Scan for the cell matching the given text and deliver its (X, Y) coordinate at center. 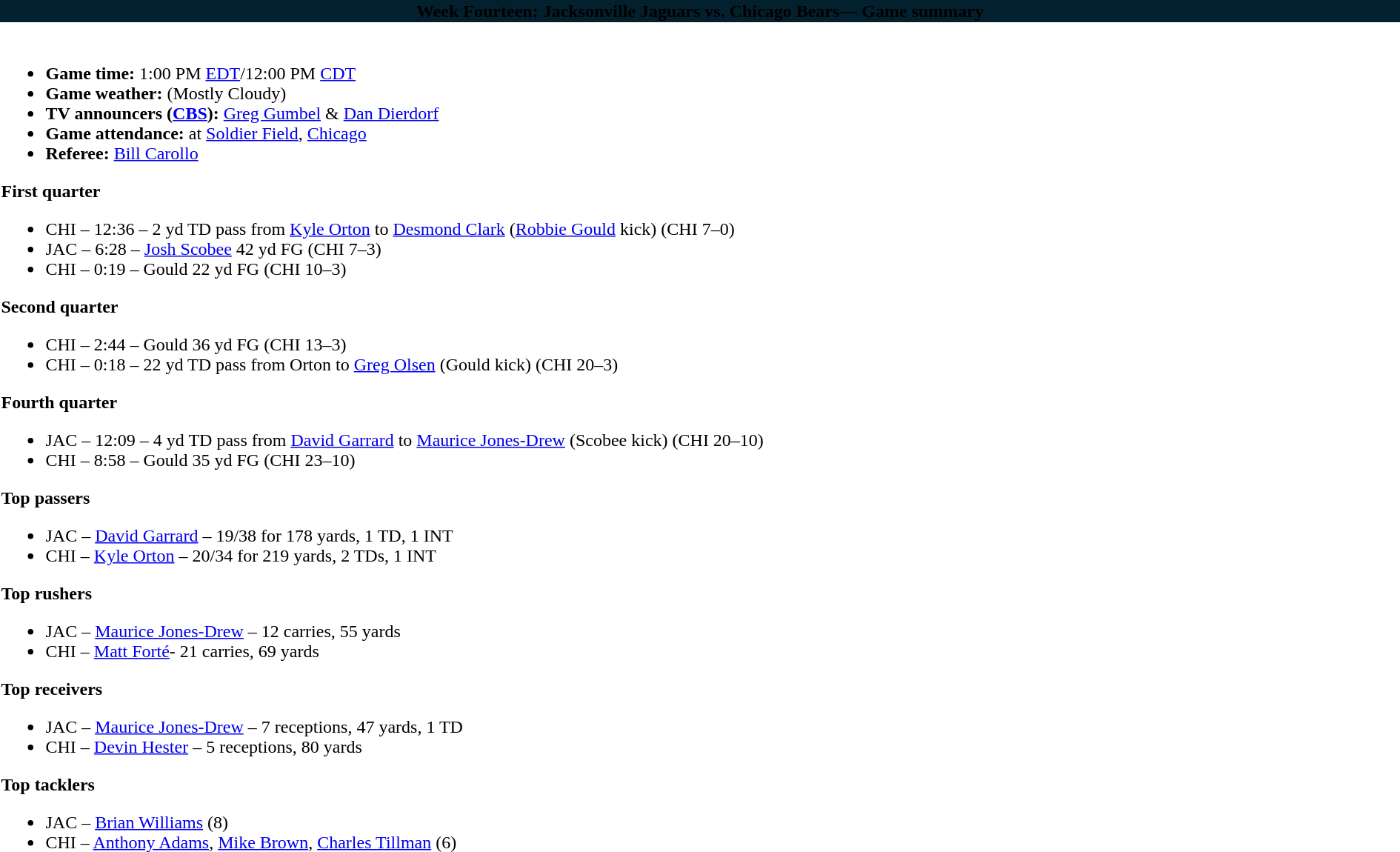
Week Fourteen: Jacksonville Jaguars vs. Chicago Bears— Game summary (700, 11)
